Provide the (x, y) coordinate of the cell's center where the given text is located.  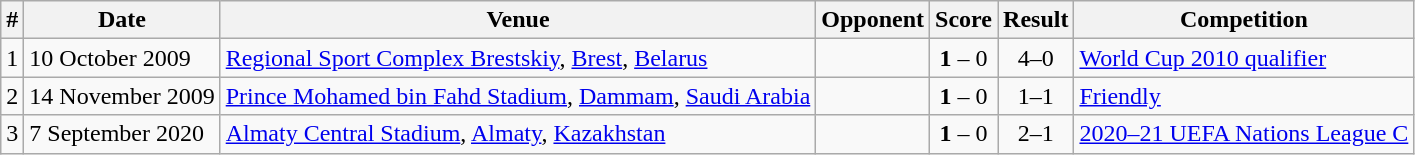
4–0 (1036, 58)
Competition (1244, 20)
14 November 2009 (122, 96)
Venue (518, 20)
Almaty Central Stadium, Almaty, Kazakhstan (518, 134)
Score (964, 20)
Result (1036, 20)
Date (122, 20)
Regional Sport Complex Brestskiy, Brest, Belarus (518, 58)
World Cup 2010 qualifier (1244, 58)
7 September 2020 (122, 134)
1 (12, 58)
2–1 (1036, 134)
Opponent (873, 20)
3 (12, 134)
# (12, 20)
10 October 2009 (122, 58)
1–1 (1036, 96)
Friendly (1244, 96)
2020–21 UEFA Nations League C (1244, 134)
Prince Mohamed bin Fahd Stadium, Dammam, Saudi Arabia (518, 96)
2 (12, 96)
